Find where the given text appears and provide that cell's center as (X, Y) coordinate. 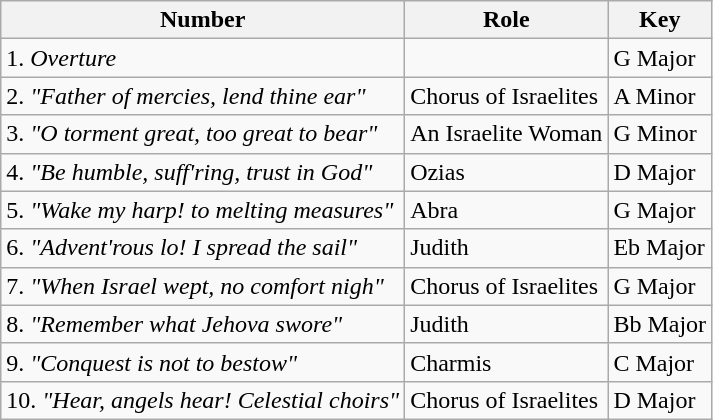
7. "When Israel wept, no comfort nigh" (203, 286)
5. "Wake my harp! to melting measures" (203, 210)
Key (660, 20)
4. "Be humble, suff'ring, trust in God" (203, 172)
Number (203, 20)
Ozias (506, 172)
3. "O torment great, too great to bear" (203, 134)
Abra (506, 210)
Charmis (506, 362)
10. "Hear, angels hear! Celestial choirs" (203, 400)
Bb Major (660, 324)
8. "Remember what Jehova swore" (203, 324)
G Minor (660, 134)
C Major (660, 362)
A Minor (660, 96)
9. "Conquest is not to bestow" (203, 362)
1. Overture (203, 58)
An Israelite Woman (506, 134)
Role (506, 20)
6. "Advent'rous lo! I spread the sail" (203, 248)
Eb Major (660, 248)
2. "Father of mercies, lend thine ear" (203, 96)
